Extract the (x, y) coordinate from the center of the cell holding the provided text.  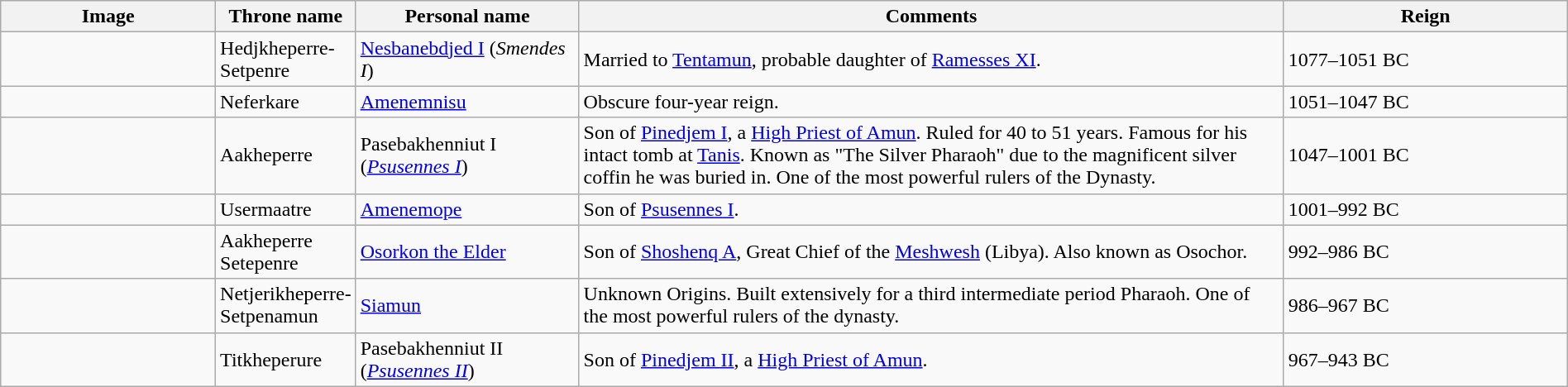
Pasebakhenniut I (Psusennes I) (467, 155)
Neferkare (286, 102)
986–967 BC (1426, 306)
Amenemope (467, 209)
1051–1047 BC (1426, 102)
Usermaatre (286, 209)
Reign (1426, 17)
1001–992 BC (1426, 209)
Obscure four-year reign. (931, 102)
1077–1051 BC (1426, 60)
992–986 BC (1426, 251)
Amenemnisu (467, 102)
1047–1001 BC (1426, 155)
Comments (931, 17)
967–943 BC (1426, 359)
Pasebakhenniut II (Psusennes II) (467, 359)
Osorkon the Elder (467, 251)
Personal name (467, 17)
Image (108, 17)
Son of Psusennes I. (931, 209)
Titkheperure (286, 359)
Son of Pinedjem II, a High Priest of Amun. (931, 359)
Throne name (286, 17)
Aakheperre (286, 155)
Netjerikheperre-Setpenamun (286, 306)
Aakheperre Setepenre (286, 251)
Siamun (467, 306)
Married to Tentamun, probable daughter of Ramesses XI. (931, 60)
Nesbanebdjed I (Smendes I) (467, 60)
Unknown Origins. Built extensively for a third intermediate period Pharaoh. One of the most powerful rulers of the dynasty. (931, 306)
Hedjkheperre-Setpenre (286, 60)
Son of Shoshenq A, Great Chief of the Meshwesh (Libya). Also known as Osochor. (931, 251)
